Capture the cell that displays the provided text and extract its [X, Y] central coordinate. 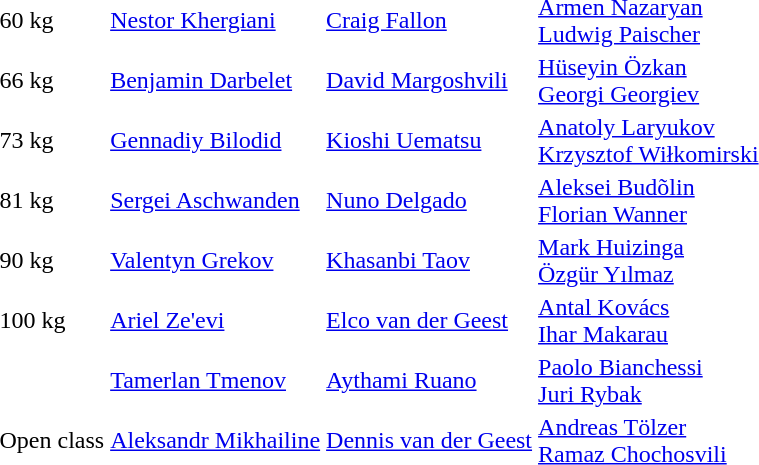
David Margoshvili [430, 80]
Gennadiy Bilodid [216, 140]
Benjamin Darbelet [216, 80]
Kioshi Uematsu [430, 140]
Nuno Delgado [430, 200]
Elco van der Geest [430, 320]
Aythami Ruano [430, 380]
Valentyn Grekov [216, 260]
Tamerlan Tmenov [216, 380]
Sergei Aschwanden [216, 200]
Ariel Ze'evi [216, 320]
Khasanbi Taov [430, 260]
